Determine the [x, y] coordinate at the center of the cell enclosing the given text.  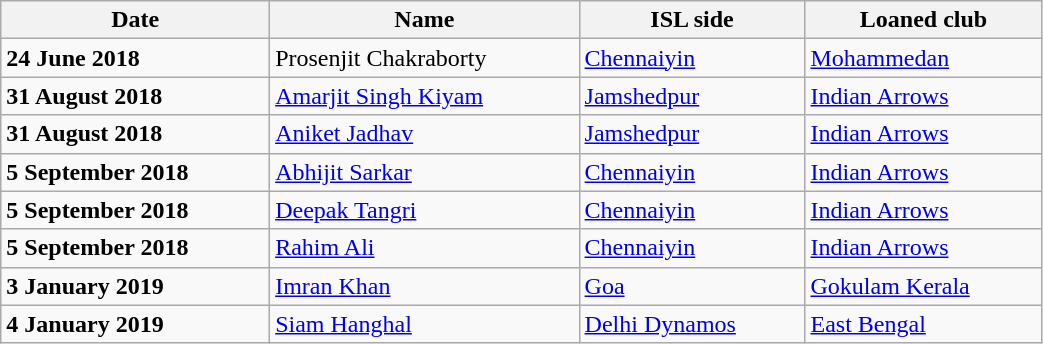
Loaned club [924, 20]
3 January 2019 [136, 286]
Amarjit Singh Kiyam [424, 96]
Name [424, 20]
Abhijit Sarkar [424, 172]
Date [136, 20]
Siam Hanghal [424, 324]
Gokulam Kerala [924, 286]
24 June 2018 [136, 58]
Delhi Dynamos [692, 324]
Mohammedan [924, 58]
4 January 2019 [136, 324]
Deepak Tangri [424, 210]
East Bengal [924, 324]
Aniket Jadhav [424, 134]
Imran Khan [424, 286]
Rahim Ali [424, 248]
Prosenjit Chakraborty [424, 58]
Goa [692, 286]
ISL side [692, 20]
